Scan for the cell matching the given text and deliver its (x, y) coordinate at center. 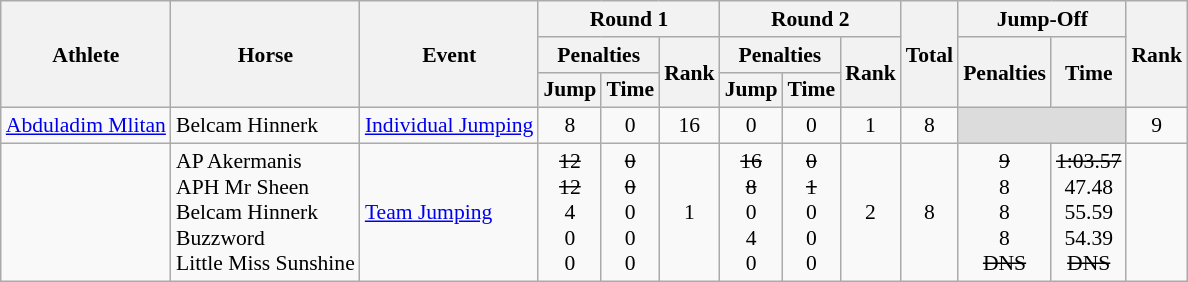
Round 2 (810, 19)
9 (1156, 126)
1:03.5747.4855.5954.39DNS (1088, 213)
2 (870, 213)
Jump-Off (1042, 19)
Horse (266, 54)
Athlete (86, 54)
9888DNS (1004, 213)
168040 (752, 213)
1212400 (570, 213)
Event (450, 54)
01000 (812, 213)
Team Jumping (450, 213)
Abduladim Mlitan (86, 126)
Round 1 (628, 19)
16 (690, 126)
Individual Jumping (450, 126)
AP AkermanisAPH Mr SheenBelcam HinnerkBuzzwordLittle Miss Sunshine (266, 213)
00000 (630, 213)
Total (930, 54)
Belcam Hinnerk (266, 126)
